Detect which cell encompasses the target text, then output its (X, Y) center coordinate. 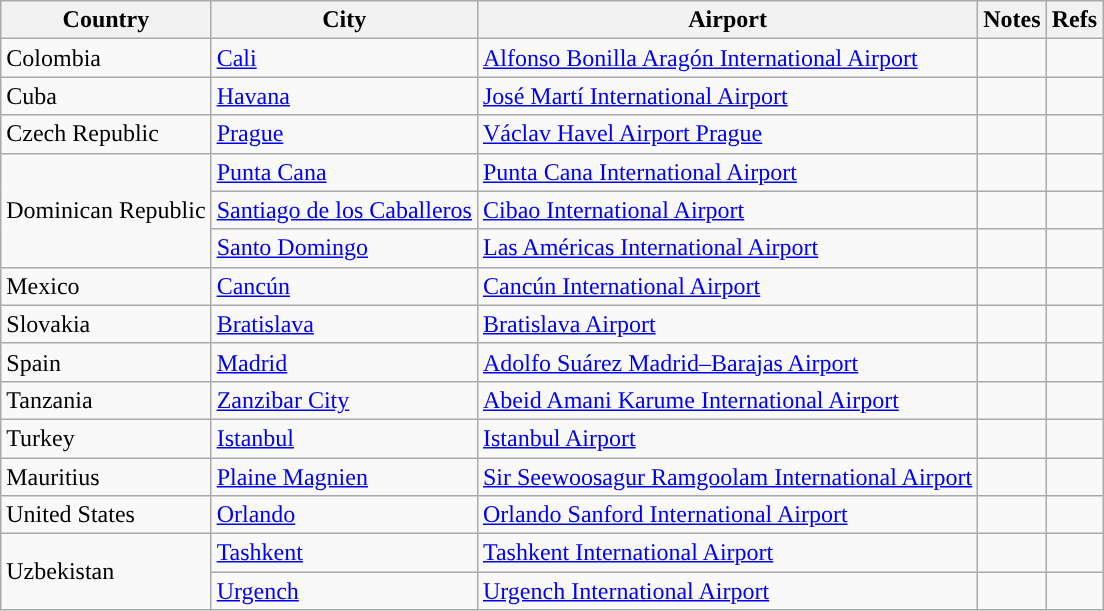
Plaine Magnien (344, 477)
Prague (344, 134)
Cancún International Airport (727, 286)
Alfonso Bonilla Aragón International Airport (727, 58)
Cibao International Airport (727, 210)
Airport (727, 20)
Punta Cana International Airport (727, 172)
Notes (1012, 20)
City (344, 20)
Czech Republic (106, 134)
Urgench International Airport (727, 591)
Mauritius (106, 477)
Madrid (344, 362)
Santo Domingo (344, 248)
Urgench (344, 591)
Tashkent International Airport (727, 553)
Colombia (106, 58)
Sir Seewoosagur Ramgoolam International Airport (727, 477)
Istanbul Airport (727, 438)
Abeid Amani Karume International Airport (727, 400)
Cuba (106, 96)
United States (106, 515)
Spain (106, 362)
Orlando (344, 515)
Tanzania (106, 400)
Dominican Republic (106, 210)
Bratislava Airport (727, 324)
Havana (344, 96)
Uzbekistan (106, 572)
Tashkent (344, 553)
Turkey (106, 438)
Adolfo Suárez Madrid–Barajas Airport (727, 362)
Bratislava (344, 324)
Zanzibar City (344, 400)
Cancún (344, 286)
Slovakia (106, 324)
Country (106, 20)
José Martí International Airport (727, 96)
Istanbul (344, 438)
Mexico (106, 286)
Punta Cana (344, 172)
Cali (344, 58)
Václav Havel Airport Prague (727, 134)
Orlando Sanford International Airport (727, 515)
Santiago de los Caballeros (344, 210)
Las Américas International Airport (727, 248)
Refs (1074, 20)
